Output the [X, Y] coordinate of the center of the cell containing the given text.  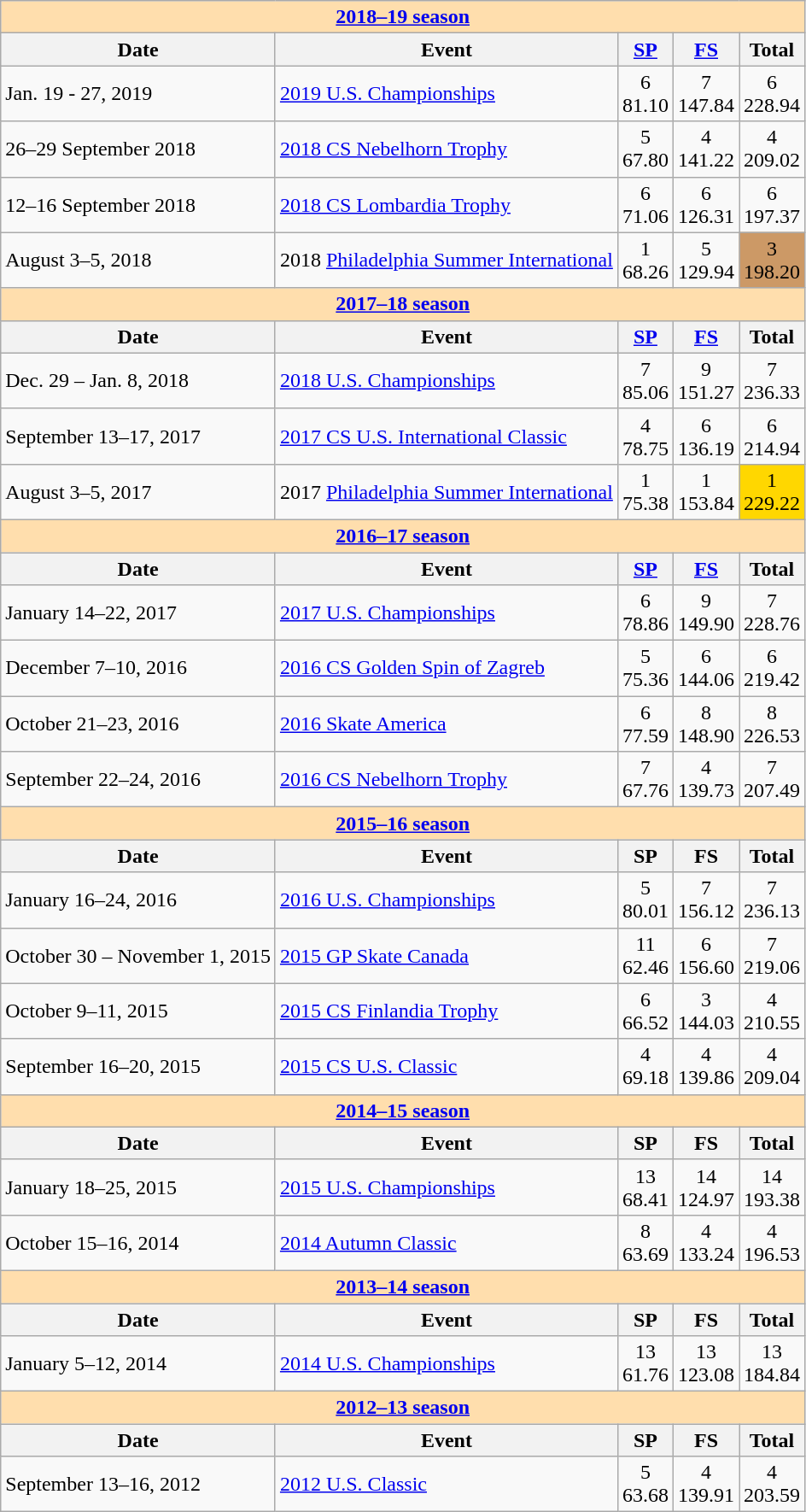
6 144.06 [705, 668]
6 71.06 [645, 205]
13 61.76 [645, 1363]
7 228.76 [772, 613]
14 193.38 [772, 1187]
12–16 September 2018 [138, 205]
September 13–16, 2012 [138, 1485]
6 214.94 [772, 436]
6 81.10 [645, 94]
2015 CS Finlandia Trophy [446, 1011]
October 9–11, 2015 [138, 1011]
2017 CS U.S. International Classic [446, 436]
5 80.01 [645, 900]
4 139.91 [705, 1485]
6 77.59 [645, 724]
7 156.12 [705, 900]
2012–13 season [403, 1408]
January 18–25, 2015 [138, 1187]
6 197.37 [772, 205]
Jan. 19 - 27, 2019 [138, 94]
October 21–23, 2016 [138, 724]
14 124.97 [705, 1187]
1 153.84 [705, 492]
2016 Skate America [446, 724]
August 3–5, 2017 [138, 492]
6 66.52 [645, 1011]
3 144.03 [705, 1011]
9 151.27 [705, 381]
13 68.41 [645, 1187]
2013–14 season [403, 1286]
7 67.76 [645, 779]
September 16–20, 2015 [138, 1066]
2016–17 season [403, 536]
September 13–17, 2017 [138, 436]
9 149.90 [705, 613]
Dec. 29 – Jan. 8, 2018 [138, 381]
4 69.18 [645, 1066]
4 196.53 [772, 1242]
1 68.26 [645, 260]
5 67.80 [645, 149]
5 129.94 [705, 260]
August 3–5, 2018 [138, 260]
13 184.84 [772, 1363]
7 207.49 [772, 779]
2018 U.S. Championships [446, 381]
2017 U.S. Championships [446, 613]
13 123.08 [705, 1363]
2018 CS Lombardia Trophy [446, 205]
2016 CS Nebelhorn Trophy [446, 779]
7 236.13 [772, 900]
26–29 September 2018 [138, 149]
2016 U.S. Championships [446, 900]
September 22–24, 2016 [138, 779]
6 78.86 [645, 613]
8 63.69 [645, 1242]
4 210.55 [772, 1011]
4 141.22 [705, 149]
8 226.53 [772, 724]
January 16–24, 2016 [138, 900]
3 198.20 [772, 260]
4 139.73 [705, 779]
1 75.38 [645, 492]
4 133.24 [705, 1242]
2014 U.S. Championships [446, 1363]
2015 GP Skate Canada [446, 955]
4 78.75 [645, 436]
October 15–16, 2014 [138, 1242]
6 219.42 [772, 668]
January 14–22, 2017 [138, 613]
2015 U.S. Championships [446, 1187]
1 229.22 [772, 492]
7 236.33 [772, 381]
5 63.68 [645, 1485]
2018 CS Nebelhorn Trophy [446, 149]
2016 CS Golden Spin of Zagreb [446, 668]
2017 Philadelphia Summer International [446, 492]
4 209.02 [772, 149]
2014–15 season [403, 1111]
6 136.19 [705, 436]
2015 CS U.S. Classic [446, 1066]
2018 Philadelphia Summer International [446, 260]
January 5–12, 2014 [138, 1363]
2018–19 season [403, 17]
11 62.46 [645, 955]
2015–16 season [403, 823]
2012 U.S. Classic [446, 1485]
December 7–10, 2016 [138, 668]
4 209.04 [772, 1066]
4 139.86 [705, 1066]
7 147.84 [705, 94]
4 203.59 [772, 1485]
6 156.60 [705, 955]
2014 Autumn Classic [446, 1242]
2019 U.S. Championships [446, 94]
2017–18 season [403, 304]
7 219.06 [772, 955]
October 30 – November 1, 2015 [138, 955]
5 75.36 [645, 668]
7 85.06 [645, 381]
6 126.31 [705, 205]
8 148.90 [705, 724]
6 228.94 [772, 94]
